Locate the cell with the specified text and output its (x, y) center coordinate. 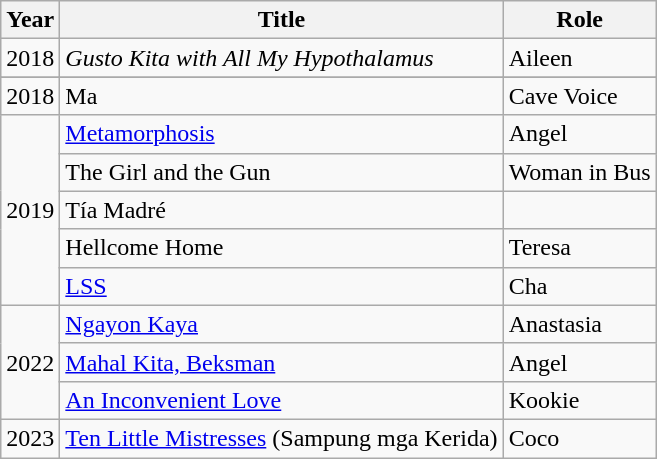
Metamorphosis (282, 134)
2019 (30, 210)
Cave Voice (580, 96)
Kookie (580, 400)
The Girl and the Gun (282, 172)
Tía Madré (282, 210)
Anastasia (580, 324)
An Inconvenient Love (282, 400)
Teresa (580, 248)
Ma (282, 96)
Title (282, 20)
Aileen (580, 58)
Woman in Bus (580, 172)
Gusto Kita with All My Hypothalamus (282, 58)
2022 (30, 362)
Ten Little Mistresses (Sampung mga Kerida) (282, 438)
Ngayon Kaya (282, 324)
Hellcome Home (282, 248)
Cha (580, 286)
Year (30, 20)
Coco (580, 438)
2023 (30, 438)
LSS (282, 286)
Mahal Kita, Beksman (282, 362)
Role (580, 20)
